Capture the cell that displays the provided text and extract its (x, y) central coordinate. 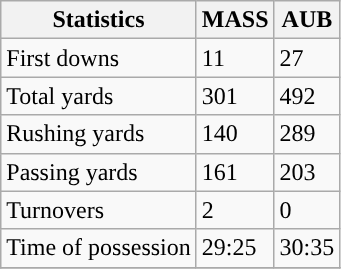
Rushing yards (99, 134)
30:35 (307, 248)
161 (235, 172)
301 (235, 96)
Turnovers (99, 210)
29:25 (235, 248)
2 (235, 210)
Time of possession (99, 248)
289 (307, 134)
AUB (307, 20)
27 (307, 58)
140 (235, 134)
First downs (99, 58)
MASS (235, 20)
492 (307, 96)
Total yards (99, 96)
11 (235, 58)
0 (307, 210)
Statistics (99, 20)
203 (307, 172)
Passing yards (99, 172)
